Find where the given text appears and provide that cell's center as (x, y) coordinate. 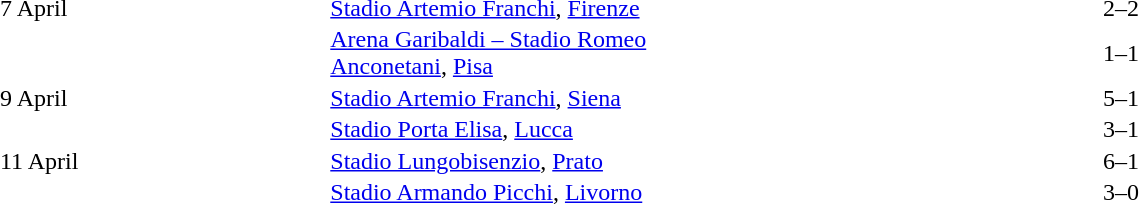
Arena Garibaldi – Stadio Romeo Anconetani, Pisa (526, 52)
Stadio Porta Elisa, Lucca (526, 129)
Stadio Artemio Franchi, Siena (526, 98)
Stadio Lungobisenzio, Prato (526, 161)
